Capture the cell that displays the provided text and extract its [x, y] central coordinate. 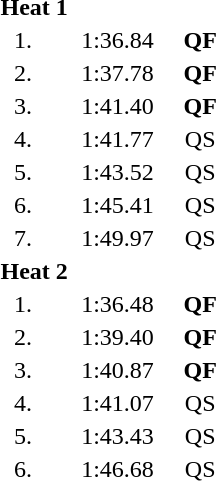
1:43.43 [118, 436]
1:39.40 [118, 337]
1:36.84 [118, 40]
1:45.41 [118, 205]
1:49.97 [118, 238]
1:36.48 [118, 304]
1:41.40 [118, 106]
1:40.87 [118, 370]
1:41.07 [118, 403]
1:41.77 [118, 139]
1:43.52 [118, 172]
1:37.78 [118, 73]
